Identify which cell holds the provided text, then report its (x, y) central coordinate. 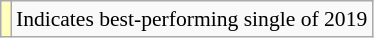
Indicates best-performing single of 2019 (192, 19)
